Pinpoint the cell where the given text exists, returning its (x, y) midpoint coordinate. 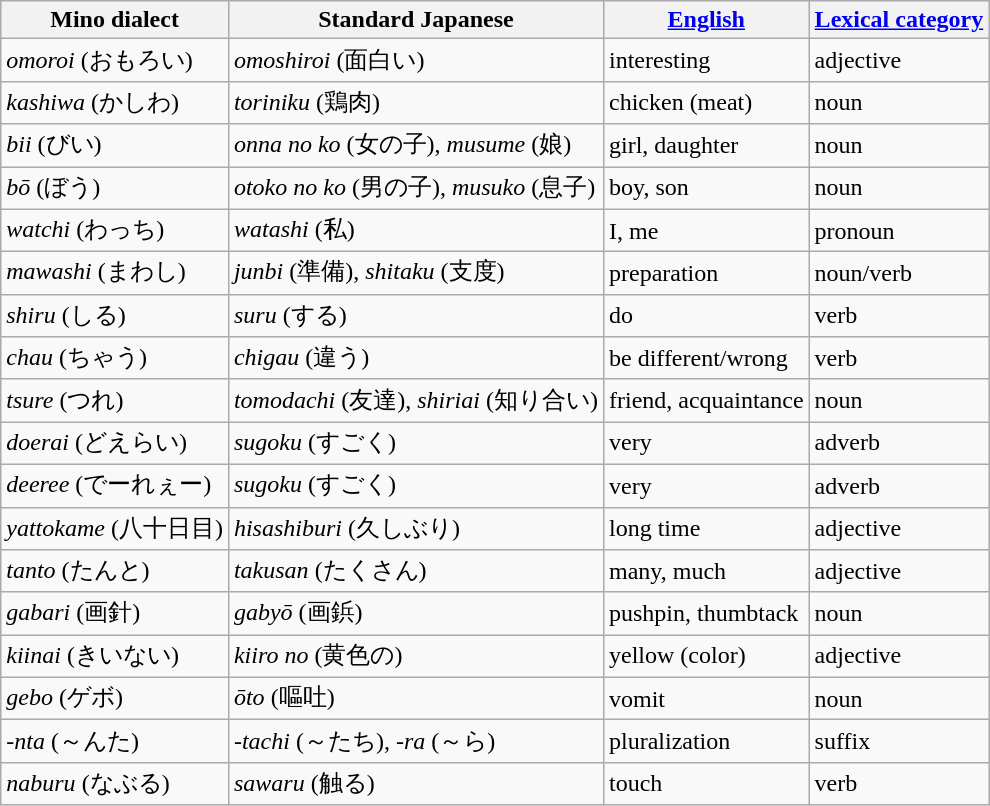
suffix (899, 742)
watashi (私) (416, 230)
chicken (meat) (706, 102)
ōto (嘔吐) (416, 698)
onna no ko (女の子), musume (娘) (416, 146)
pronoun (899, 230)
yattokame (八十日目) (115, 528)
bii (びい) (115, 146)
junbi (準備), shitaku (支度) (416, 274)
vomit (706, 698)
long time (706, 528)
gabari (画針) (115, 614)
kiinai (きいない) (115, 656)
girl, daughter (706, 146)
many, much (706, 572)
gabyō (画鋲) (416, 614)
touch (706, 784)
watchi (わっち) (115, 230)
friend, acquaintance (706, 400)
yellow (color) (706, 656)
tsure (つれ) (115, 400)
hisashiburi (久しぶり) (416, 528)
omoroi (おもろい) (115, 60)
pluralization (706, 742)
-tachi (～たち), -ra (～ら) (416, 742)
mawashi (まわし) (115, 274)
toriniku (鶏肉) (416, 102)
sawaru (触る) (416, 784)
omoshiroi (面白い) (416, 60)
takusan (たくさん) (416, 572)
kiiro no (黄色の) (416, 656)
Standard Japanese (416, 20)
do (706, 316)
shiru (しる) (115, 316)
boy, son (706, 188)
kashiwa (かしわ) (115, 102)
English (706, 20)
gebo (ゲボ) (115, 698)
be different/wrong (706, 358)
tanto (たんと) (115, 572)
doerai (どえらい) (115, 444)
I, me (706, 230)
chau (ちゃう) (115, 358)
interesting (706, 60)
suru (する) (416, 316)
noun/verb (899, 274)
otoko no ko (男の子), musuko (息子) (416, 188)
tomodachi (友達), shiriai (知り合い) (416, 400)
pushpin, thumbtack (706, 614)
bō (ぼう) (115, 188)
naburu (なぶる) (115, 784)
chigau (違う) (416, 358)
deeree (でーれぇー) (115, 486)
Lexical category (899, 20)
preparation (706, 274)
-nta (～んた) (115, 742)
Mino dialect (115, 20)
